From the cell containing the given text, extract its center point as [x, y] coordinate. 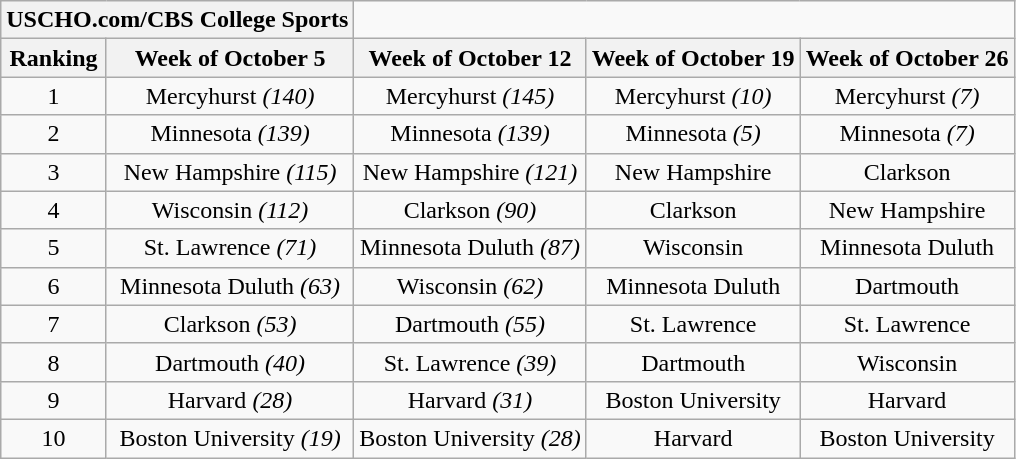
Week of October 26 [907, 58]
5 [54, 248]
10 [54, 438]
Wisconsin (112) [230, 210]
New Hampshire (121) [470, 172]
Dartmouth (40) [230, 362]
Minnesota Duluth (63) [230, 286]
New Hampshire (115) [230, 172]
Mercyhurst (140) [230, 96]
Clarkson (90) [470, 210]
1 [54, 96]
Week of October 5 [230, 58]
St. Lawrence (39) [470, 362]
2 [54, 134]
Minnesota Duluth (87) [470, 248]
3 [54, 172]
Mercyhurst (145) [470, 96]
9 [54, 400]
Boston University (19) [230, 438]
6 [54, 286]
8 [54, 362]
4 [54, 210]
Clarkson (53) [230, 324]
Dartmouth (55) [470, 324]
Ranking [54, 58]
7 [54, 324]
Mercyhurst (7) [907, 96]
Boston University (28) [470, 438]
USCHO.com/CBS College Sports [178, 20]
Mercyhurst (10) [693, 96]
Week of October 12 [470, 58]
Harvard (28) [230, 400]
St. Lawrence (71) [230, 248]
Wisconsin (62) [470, 286]
Minnesota (7) [907, 134]
Week of October 19 [693, 58]
Harvard (31) [470, 400]
Minnesota (5) [693, 134]
